Capture the cell that displays the provided text and extract its (x, y) central coordinate. 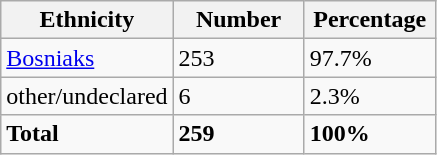
Number (238, 20)
Bosniaks (87, 58)
2.3% (370, 96)
other/undeclared (87, 96)
259 (238, 134)
Total (87, 134)
97.7% (370, 58)
Percentage (370, 20)
253 (238, 58)
Ethnicity (87, 20)
6 (238, 96)
100% (370, 134)
